Locate the cell with the specified text and output its (X, Y) center coordinate. 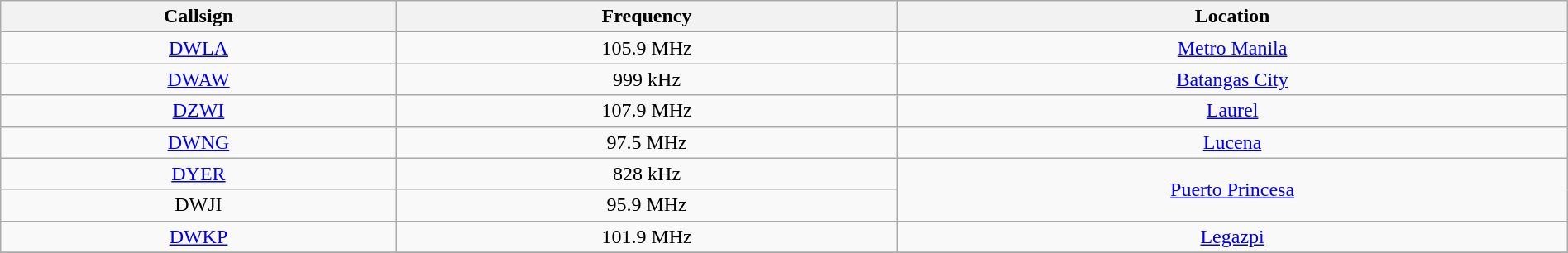
105.9 MHz (647, 48)
97.5 MHz (647, 142)
95.9 MHz (647, 205)
Laurel (1232, 111)
DWNG (198, 142)
Callsign (198, 17)
Puerto Princesa (1232, 189)
107.9 MHz (647, 111)
999 kHz (647, 79)
DZWI (198, 111)
828 kHz (647, 174)
Lucena (1232, 142)
101.9 MHz (647, 236)
Frequency (647, 17)
Legazpi (1232, 236)
Batangas City (1232, 79)
DWJI (198, 205)
DWKP (198, 236)
DWAW (198, 79)
Location (1232, 17)
DYER (198, 174)
DWLA (198, 48)
Metro Manila (1232, 48)
